Identify which cell holds the provided text, then report its (x, y) central coordinate. 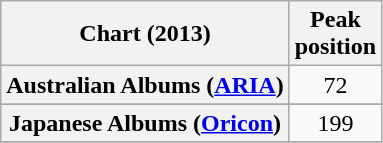
199 (335, 123)
Japanese Albums (Oricon) (145, 123)
Peakposition (335, 34)
Chart (2013) (145, 34)
72 (335, 85)
Australian Albums (ARIA) (145, 85)
